Return [X, Y] of the center of cell containing provided text 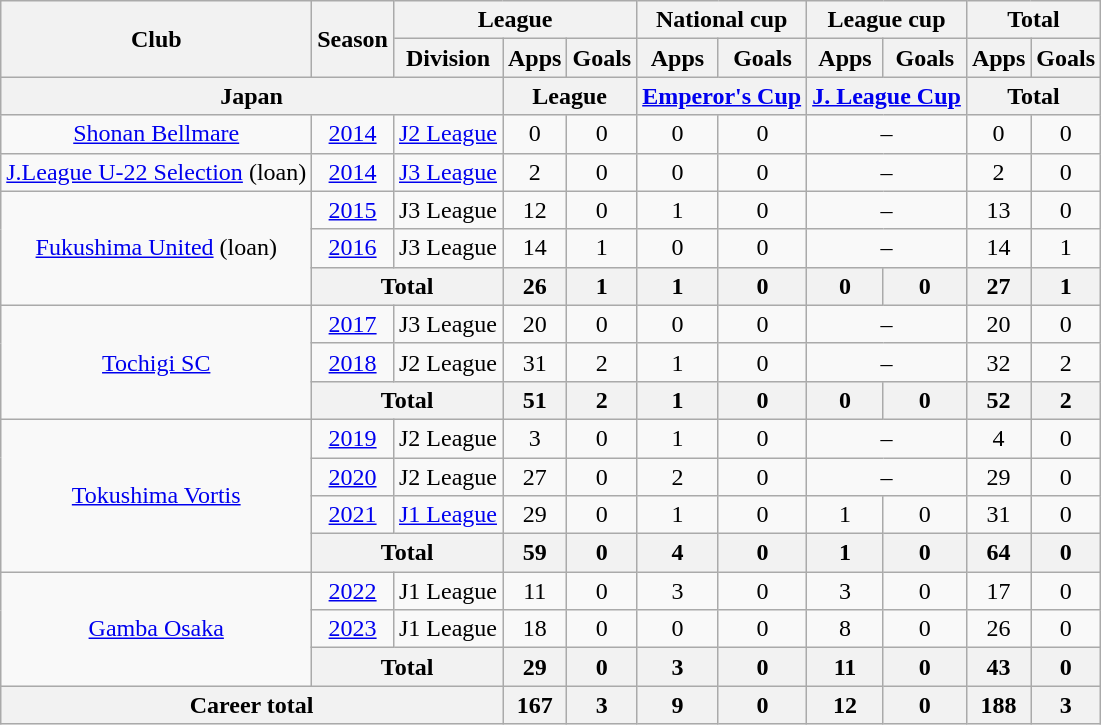
Tochigi SC [156, 362]
32 [998, 362]
2015 [353, 210]
188 [998, 705]
Career total [252, 705]
167 [534, 705]
2016 [353, 248]
2020 [353, 477]
2023 [353, 629]
13 [998, 210]
43 [998, 667]
9 [678, 705]
64 [998, 553]
59 [534, 553]
2018 [353, 362]
Japan [252, 96]
2021 [353, 515]
2022 [353, 591]
52 [998, 400]
8 [846, 629]
18 [534, 629]
League cup [887, 20]
Season [353, 39]
J. League Cup [887, 96]
51 [534, 400]
Tokushima Vortis [156, 495]
Club [156, 39]
Division [448, 58]
Emperor's Cup [722, 96]
17 [998, 591]
Shonan Bellmare [156, 134]
Gamba Osaka [156, 629]
J.League U-22 Selection (loan) [156, 172]
2017 [353, 324]
Fukushima United (loan) [156, 248]
National cup [722, 20]
2019 [353, 438]
